Locate the cell with the specified text and output its [x, y] center coordinate. 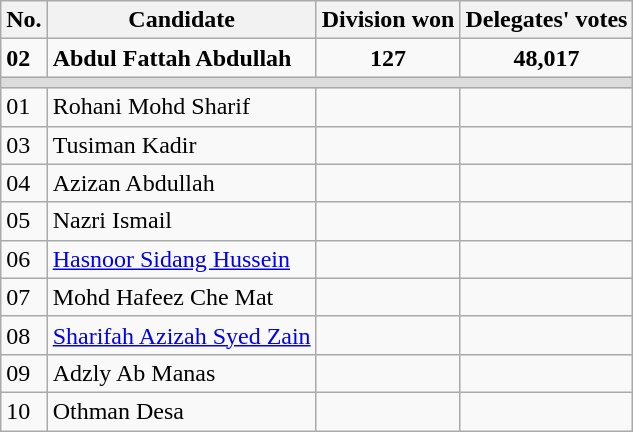
07 [24, 297]
Othman Desa [182, 411]
127 [388, 58]
No. [24, 20]
05 [24, 221]
10 [24, 411]
48,017 [546, 58]
04 [24, 183]
02 [24, 58]
Tusiman Kadir [182, 145]
06 [24, 259]
01 [24, 107]
Mohd Hafeez Che Mat [182, 297]
Abdul Fattah Abdullah [182, 58]
Adzly Ab Manas [182, 373]
09 [24, 373]
Rohani Mohd Sharif [182, 107]
Hasnoor Sidang Hussein [182, 259]
Delegates' votes [546, 20]
Nazri Ismail [182, 221]
Division won [388, 20]
Azizan Abdullah [182, 183]
Candidate [182, 20]
Sharifah Azizah Syed Zain [182, 335]
08 [24, 335]
03 [24, 145]
